Output the [x, y] coordinate of the center of the cell containing the given text.  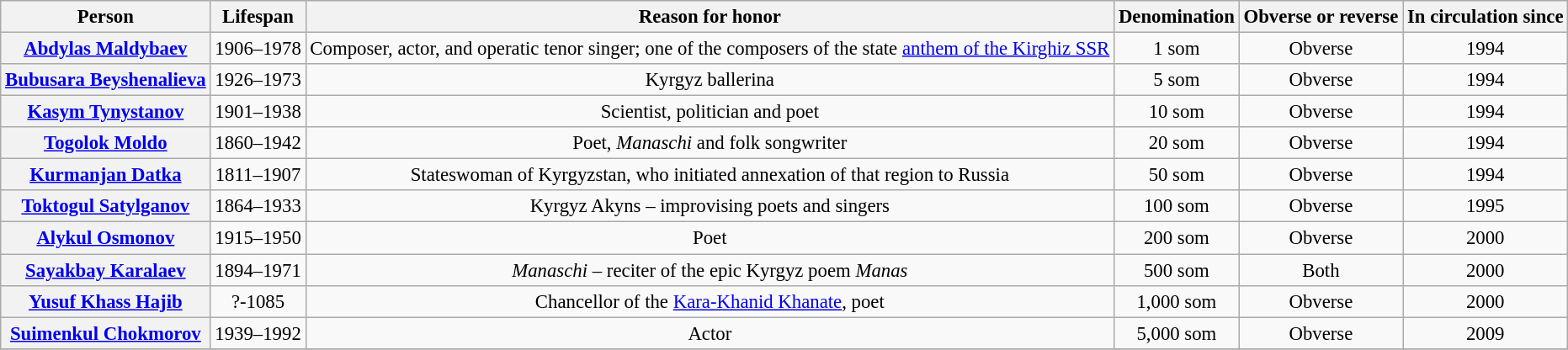
500 som [1177, 270]
Kasym Tynystanov [106, 112]
1915–1950 [258, 238]
1,000 som [1177, 301]
1939–1992 [258, 333]
Lifespan [258, 17]
5,000 som [1177, 333]
1864–1933 [258, 206]
Composer, actor, and operatic tenor singer; one of the composers of the state anthem of the Kirghiz SSR [710, 49]
50 som [1177, 175]
Reason for honor [710, 17]
20 som [1177, 143]
Both [1321, 270]
1926–1973 [258, 80]
1811–1907 [258, 175]
Bubusara Beyshenalieva [106, 80]
Kurmanjan Datka [106, 175]
?-1085 [258, 301]
Abdylas Maldybaev [106, 49]
10 som [1177, 112]
Poet, Manaschi and folk songwriter [710, 143]
Person [106, 17]
Scientist, politician and poet [710, 112]
Poet [710, 238]
In circulation since [1486, 17]
Actor [710, 333]
Alykul Osmonov [106, 238]
1906–1978 [258, 49]
1860–1942 [258, 143]
Manaschi – reciter of the epic Kyrgyz poem Manas [710, 270]
200 som [1177, 238]
Obverse or reverse [1321, 17]
Kyrgyz ballerina [710, 80]
1894–1971 [258, 270]
Togolok Moldo [106, 143]
Stateswoman of Kyrgyzstan, who initiated annexation of that region to Russia [710, 175]
Denomination [1177, 17]
Yusuf Khass Hajib [106, 301]
Sayakbay Karalaev [106, 270]
2009 [1486, 333]
Kyrgyz Akyns – improvising poets and singers [710, 206]
Toktogul Satylganov [106, 206]
Suimenkul Chokmorov [106, 333]
Chancellor of the Kara-Khanid Khanate, poet [710, 301]
100 som [1177, 206]
5 som [1177, 80]
1995 [1486, 206]
1901–1938 [258, 112]
1 som [1177, 49]
